Locate the cell with the specified text and output its (X, Y) center coordinate. 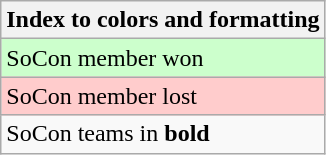
SoCon teams in bold (163, 134)
SoCon member won (163, 58)
Index to colors and formatting (163, 20)
SoCon member lost (163, 96)
